Return the [X, Y] coordinate for the center point of the cell that contains the specified text.  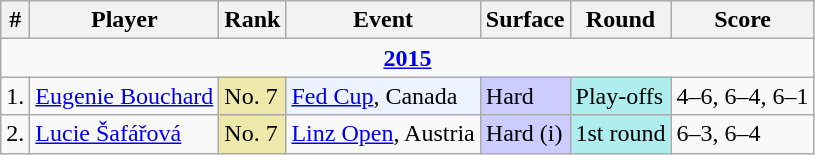
# [16, 20]
2015 [408, 58]
1st round [620, 134]
Hard (i) [525, 134]
Hard [525, 96]
4–6, 6–4, 6–1 [742, 96]
1. [16, 96]
Rank [252, 20]
Lucie Šafářová [124, 134]
Linz Open, Austria [383, 134]
Score [742, 20]
6–3, 6–4 [742, 134]
2. [16, 134]
Surface [525, 20]
Eugenie Bouchard [124, 96]
Fed Cup, Canada [383, 96]
Event [383, 20]
Player [124, 20]
Round [620, 20]
Play-offs [620, 96]
